Return the (X, Y) coordinate for the center point of the cell that contains the specified text.  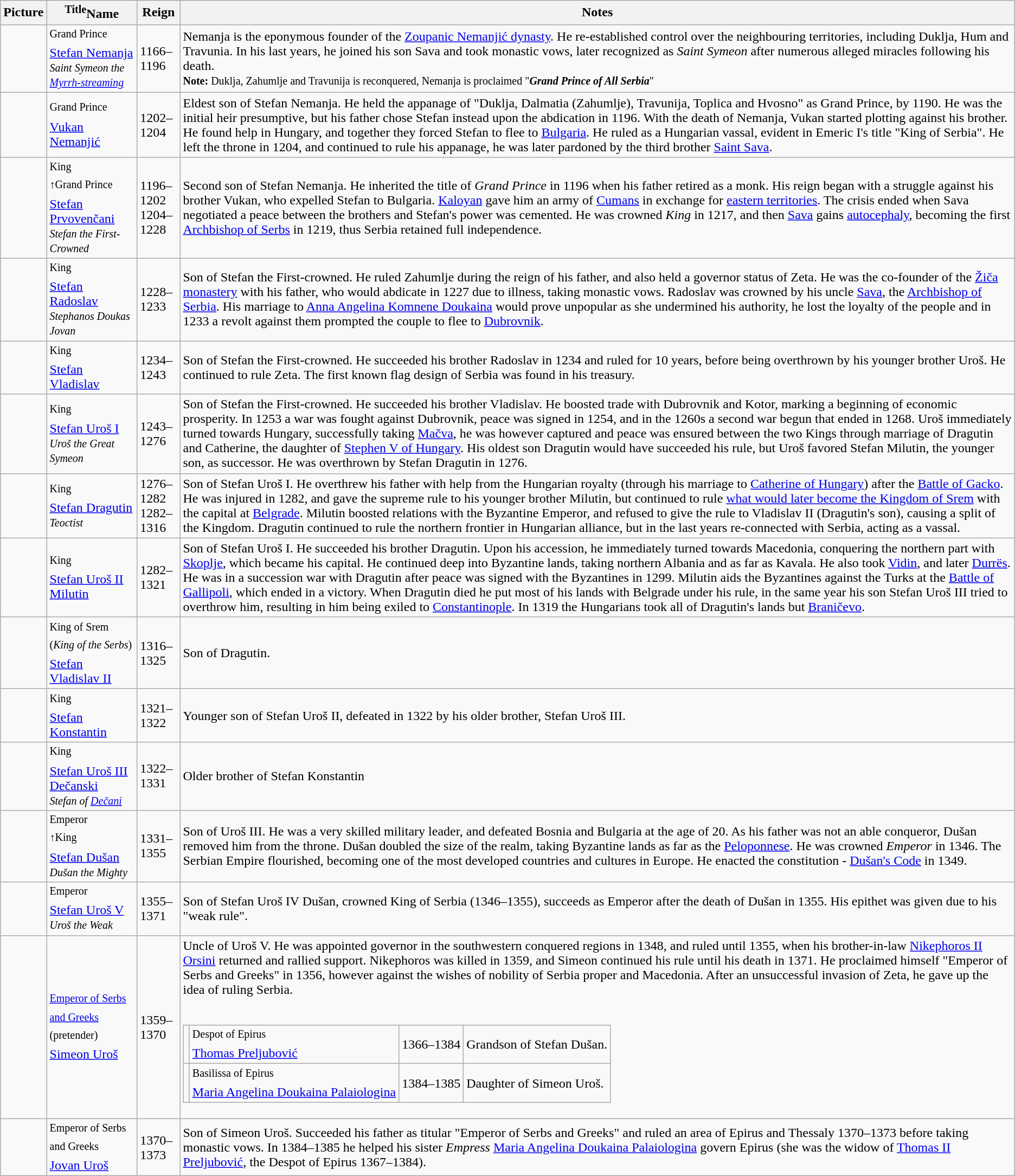
Grand PrinceStefan Nemanja Saint Symeon the Myrrh-streaming (92, 59)
1166–1196 (158, 59)
Emperor of Serbs and GreeksJovan Uroš (92, 1147)
TitleName (92, 13)
Reign (158, 13)
1276–12821282–1316 (158, 505)
1316–1325 (158, 653)
Emperor↑KingStefan DušanDušan the Mighty (92, 846)
King of Srem (King of the Serbs)Stefan Vladislav II (92, 653)
1370–1373 (158, 1147)
KingStefan DragutinTeoctist (92, 505)
1202–1204 (158, 125)
1282–1321 (158, 577)
1331–1355 (158, 846)
1196–12021204–1228 (158, 208)
1321–1322 (158, 716)
King↑Grand PrinceStefan PrvovenčaniStefan the First-Crowned (92, 208)
EmperorStefan Uroš VUroš the Weak (92, 909)
Grand PrinceVukan Nemanjić (92, 125)
1228–1233 (158, 299)
Daughter of Simeon Uroš. (537, 1083)
KingStefan Uroš III DečanskiStefan of Dečani (92, 776)
KingStefan Uroš II Milutin (92, 577)
1322–1331 (158, 776)
1384–1385 (432, 1083)
1243–1276 (158, 434)
KingStefan Uroš IUroš the GreatSymeon (92, 434)
Older brother of Stefan Konstantin (598, 776)
Emperor of Serbs and Greeks (pretender)Simeon Uroš (92, 1027)
Grandson of Stefan Dušan. (537, 1044)
1355–1371 (158, 909)
Younger son of Stefan Uroš II, defeated in 1322 by his older brother, Stefan Uroš III. (598, 716)
Basilissa of EpirusMaria Angelina Doukaina Palaiologina (294, 1083)
King Stefan Konstantin (92, 716)
1234–1243 (158, 368)
Picture (24, 13)
1359–1370 (158, 1027)
Despot of EpirusThomas Preljubović (294, 1044)
1366–1384 (432, 1044)
Son of Dragutin. (598, 653)
KingStefan Radoslav Stephanos DoukasJovan (92, 299)
KingStefan Vladislav (92, 368)
Notes (598, 13)
